Identify which cell holds the provided text, then report its (X, Y) central coordinate. 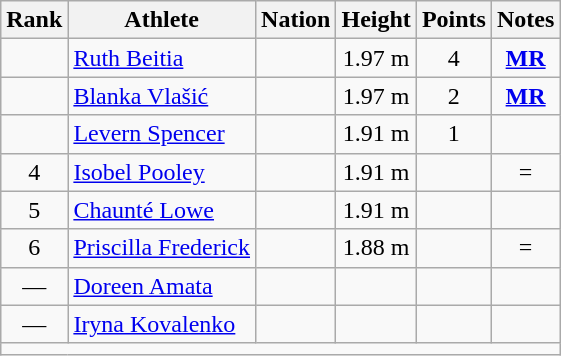
Rank (34, 20)
Height (376, 20)
Points (454, 20)
Chaunté Lowe (162, 210)
Isobel Pooley (162, 172)
Notes (525, 20)
5 (34, 210)
2 (454, 96)
Levern Spencer (162, 134)
Iryna Kovalenko (162, 324)
Blanka Vlašić (162, 96)
Nation (296, 20)
Ruth Beitia (162, 58)
6 (34, 248)
1 (454, 134)
Priscilla Frederick (162, 248)
1.88 m (376, 248)
Doreen Amata (162, 286)
Athlete (162, 20)
